Extract the (x, y) coordinate from the center of the cell holding the provided text.  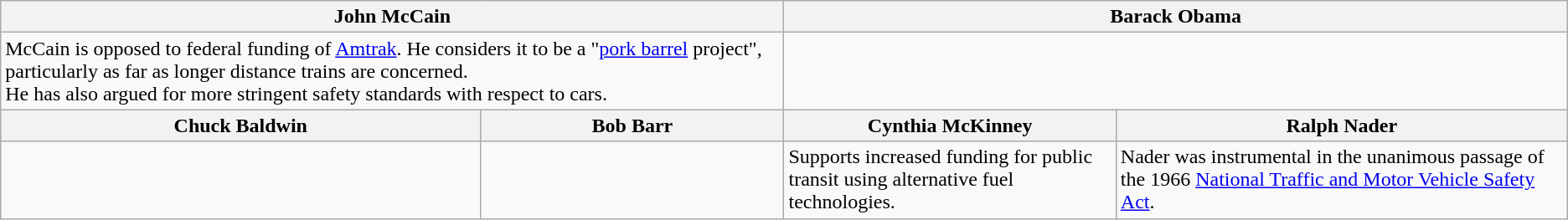
Ralph Nader (1342, 125)
John McCain (392, 17)
Chuck Baldwin (241, 125)
Barack Obama (1176, 17)
Cynthia McKinney (950, 125)
Nader was instrumental in the unanimous passage of the 1966 National Traffic and Motor Vehicle Safety Act. (1342, 180)
Supports increased funding for public transit using alternative fuel technologies. (950, 180)
Bob Barr (632, 125)
